Extract the (x, y) coordinate from the center of the cell holding the provided text.  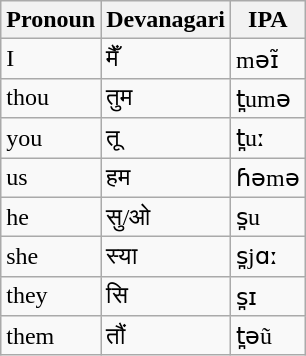
məɪ̃ (268, 59)
s̪u (268, 217)
s̪jɑː (268, 257)
Devanagari (166, 20)
she (51, 257)
us (51, 178)
t̪əũ (268, 336)
IPA (268, 20)
सु/ओ (166, 217)
Pronoun (51, 20)
s̪ɪ (268, 296)
स्या (166, 257)
thou (51, 98)
हम (166, 178)
I (51, 59)
them (51, 336)
he (51, 217)
तुम (166, 98)
you (51, 138)
t̪uː (268, 138)
ɦəmə (268, 178)
सि (166, 296)
मैँ (166, 59)
t̪umə (268, 98)
they (51, 296)
तू (166, 138)
तौं (166, 336)
